Return [x, y] of the center of cell containing provided text 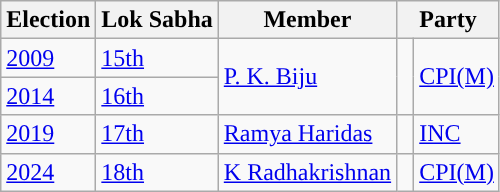
K Radhakrishnan [307, 172]
INC [457, 134]
17th [157, 134]
Election [48, 20]
Member [307, 20]
Party [448, 20]
2019 [48, 134]
15th [157, 58]
2024 [48, 172]
Ramya Haridas [307, 134]
P. K. Biju [307, 77]
2014 [48, 96]
2009 [48, 58]
16th [157, 96]
Lok Sabha [157, 20]
18th [157, 172]
